Capture the cell that displays the provided text and extract its [x, y] central coordinate. 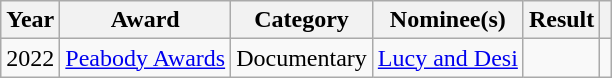
Lucy and Desi [448, 58]
Peabody Awards [146, 58]
2022 [30, 58]
Category [302, 20]
Award [146, 20]
Year [30, 20]
Nominee(s) [448, 20]
Documentary [302, 58]
Result [561, 20]
